For the text-containing cell, return its midpoint in [X, Y] coordinate format. 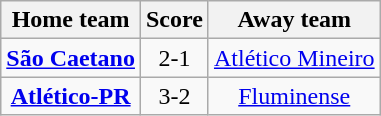
2-1 [174, 58]
Atlético Mineiro [294, 58]
Home team [71, 20]
Atlético-PR [71, 96]
Score [174, 20]
Away team [294, 20]
3-2 [174, 96]
Fluminense [294, 96]
São Caetano [71, 58]
